Determine the [x, y] coordinate at the center of the cell enclosing the given text.  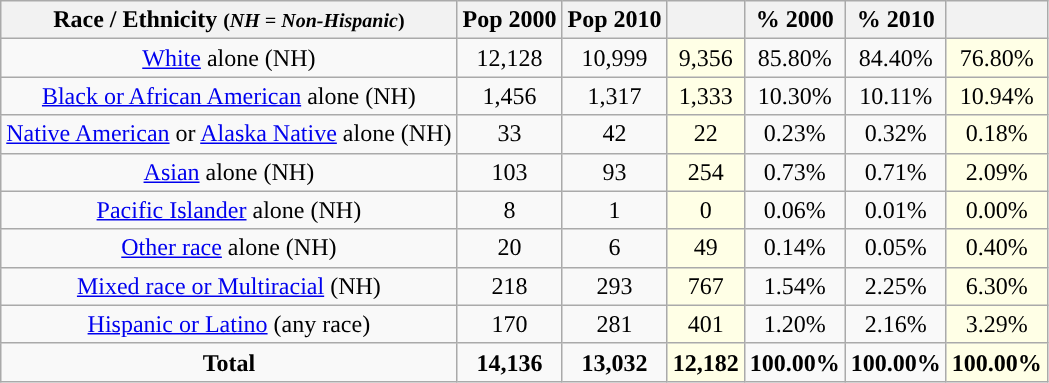
170 [510, 324]
281 [614, 324]
% 2000 [794, 20]
1,317 [614, 96]
10,999 [614, 58]
Asian alone (NH) [229, 172]
3.29% [996, 324]
13,032 [614, 362]
49 [706, 248]
0 [706, 210]
1,333 [706, 96]
1.20% [794, 324]
42 [614, 134]
0.05% [896, 248]
Other race alone (NH) [229, 248]
22 [706, 134]
0.71% [896, 172]
Black or African American alone (NH) [229, 96]
Native American or Alaska Native alone (NH) [229, 134]
8 [510, 210]
0.23% [794, 134]
Hispanic or Latino (any race) [229, 324]
103 [510, 172]
1.54% [794, 286]
6.30% [996, 286]
218 [510, 286]
767 [706, 286]
0.01% [896, 210]
10.30% [794, 96]
93 [614, 172]
Pacific Islander alone (NH) [229, 210]
Total [229, 362]
1,456 [510, 96]
2.09% [996, 172]
1 [614, 210]
254 [706, 172]
Pop 2010 [614, 20]
2.25% [896, 286]
6 [614, 248]
White alone (NH) [229, 58]
0.40% [996, 248]
0.00% [996, 210]
76.80% [996, 58]
33 [510, 134]
10.94% [996, 96]
0.18% [996, 134]
14,136 [510, 362]
84.40% [896, 58]
293 [614, 286]
401 [706, 324]
10.11% [896, 96]
9,356 [706, 58]
Mixed race or Multiracial (NH) [229, 286]
0.32% [896, 134]
85.80% [794, 58]
0.14% [794, 248]
Race / Ethnicity (NH = Non-Hispanic) [229, 20]
2.16% [896, 324]
12,182 [706, 362]
0.06% [794, 210]
0.73% [794, 172]
12,128 [510, 58]
Pop 2000 [510, 20]
20 [510, 248]
% 2010 [896, 20]
